Return the [X, Y] coordinate for the center point of the cell that contains the specified text.  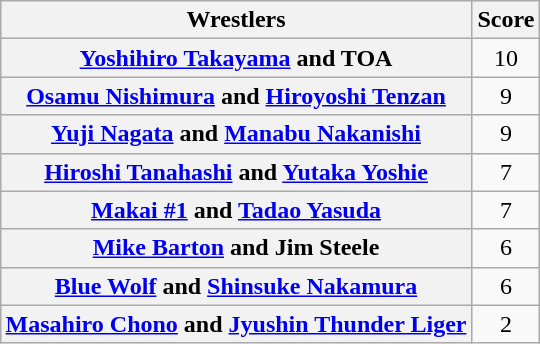
Wrestlers [236, 20]
Hiroshi Tanahashi and Yutaka Yoshie [236, 172]
Osamu Nishimura and Hiroyoshi Tenzan [236, 96]
Blue Wolf and Shinsuke Nakamura [236, 286]
Yoshihiro Takayama and TOA [236, 58]
Score [506, 20]
Mike Barton and Jim Steele [236, 248]
Masahiro Chono and Jyushin Thunder Liger [236, 324]
Makai #1 and Tadao Yasuda [236, 210]
Yuji Nagata and Manabu Nakanishi [236, 134]
2 [506, 324]
10 [506, 58]
